Identify which cell holds the provided text, then report its (x, y) central coordinate. 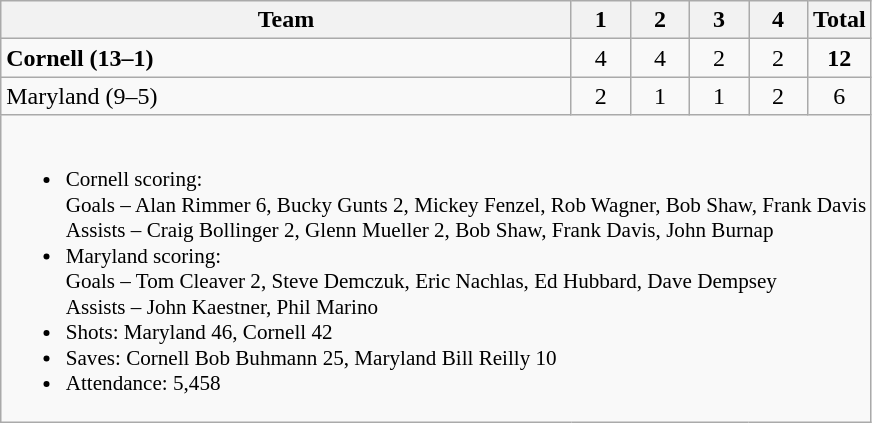
6 (840, 96)
Team (286, 20)
Total (840, 20)
Maryland (9–5) (286, 96)
12 (840, 58)
3 (718, 20)
Cornell (13–1) (286, 58)
